Search for the cell housing the specified text and yield its [X, Y] center coordinate. 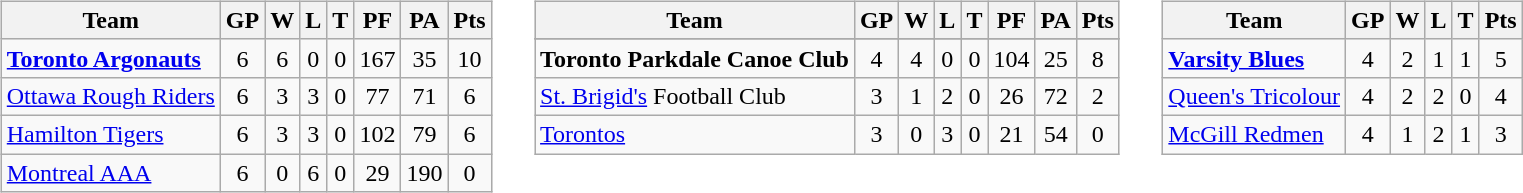
5 [1500, 58]
54 [1056, 134]
102 [378, 134]
Torontos [695, 134]
Montreal AAA [110, 173]
72 [1056, 96]
Queen's Tricolour [1254, 96]
190 [424, 173]
79 [424, 134]
104 [1012, 58]
McGill Redmen [1254, 134]
10 [470, 58]
Ottawa Rough Riders [110, 96]
Toronto Parkdale Canoe Club [695, 58]
26 [1012, 96]
29 [378, 173]
35 [424, 58]
25 [1056, 58]
St. Brigid's Football Club [695, 96]
21 [1012, 134]
Varsity Blues [1254, 58]
167 [378, 58]
Toronto Argonauts [110, 58]
8 [1098, 58]
Hamilton Tigers [110, 134]
77 [378, 96]
71 [424, 96]
